Detect which cell encompasses the target text, then output its (X, Y) center coordinate. 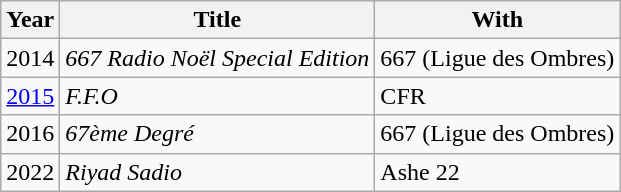
Title (218, 20)
Riyad Sadio (218, 172)
2016 (30, 134)
Year (30, 20)
667 Radio Noël Special Edition (218, 58)
F.F.O (218, 96)
Ashe 22 (498, 172)
2015 (30, 96)
67ème Degré (218, 134)
CFR (498, 96)
With (498, 20)
2022 (30, 172)
2014 (30, 58)
